Detect which cell encompasses the target text, then output its [x, y] center coordinate. 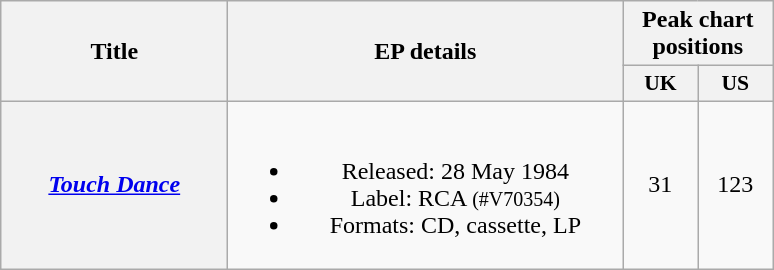
Released: 28 May 1984Label: RCA (#V70354)Formats: CD, cassette, LP [426, 184]
123 [736, 184]
US [736, 84]
UK [660, 84]
Touch Dance [114, 184]
Title [114, 52]
EP details [426, 52]
Peak chart positions [698, 34]
31 [660, 184]
